Find where the given text appears and provide that cell's center as [X, Y] coordinate. 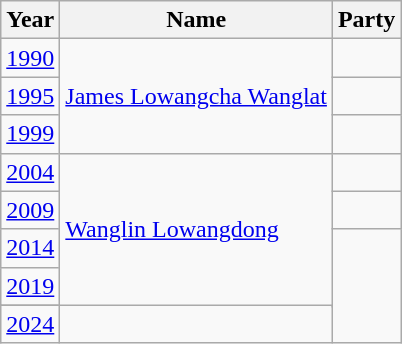
2014 [30, 248]
Party [366, 20]
1999 [30, 134]
2019 [30, 286]
2024 [30, 324]
James Lowangcha Wanglat [196, 96]
Name [196, 20]
Wanglin Lowangdong [196, 229]
1995 [30, 96]
2009 [30, 210]
Year [30, 20]
1990 [30, 58]
2004 [30, 172]
